Output the [x, y] coordinate of the center of the cell containing the given text.  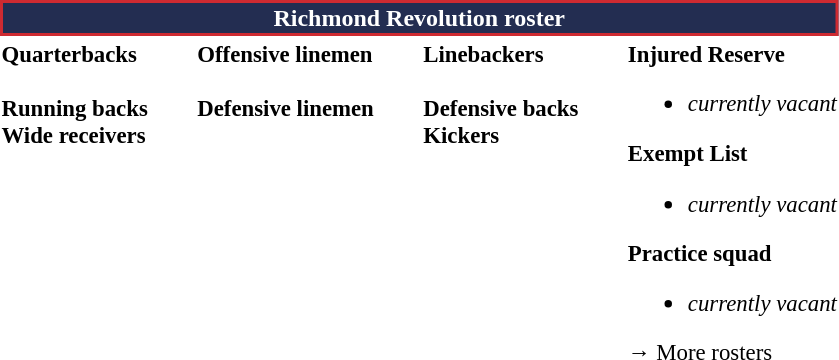
Richmond Revolution roster [419, 18]
